Capture the cell that displays the provided text and extract its (x, y) central coordinate. 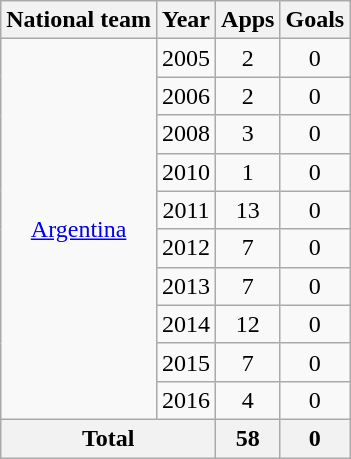
Apps (248, 20)
12 (248, 324)
2015 (186, 362)
13 (248, 210)
2008 (186, 134)
National team (79, 20)
4 (248, 400)
Goals (315, 20)
2013 (186, 286)
2014 (186, 324)
58 (248, 438)
3 (248, 134)
2010 (186, 172)
Year (186, 20)
2006 (186, 96)
1 (248, 172)
Total (108, 438)
2016 (186, 400)
2005 (186, 58)
2011 (186, 210)
Argentina (79, 230)
2012 (186, 248)
